Search for the cell housing the specified text and yield its (x, y) center coordinate. 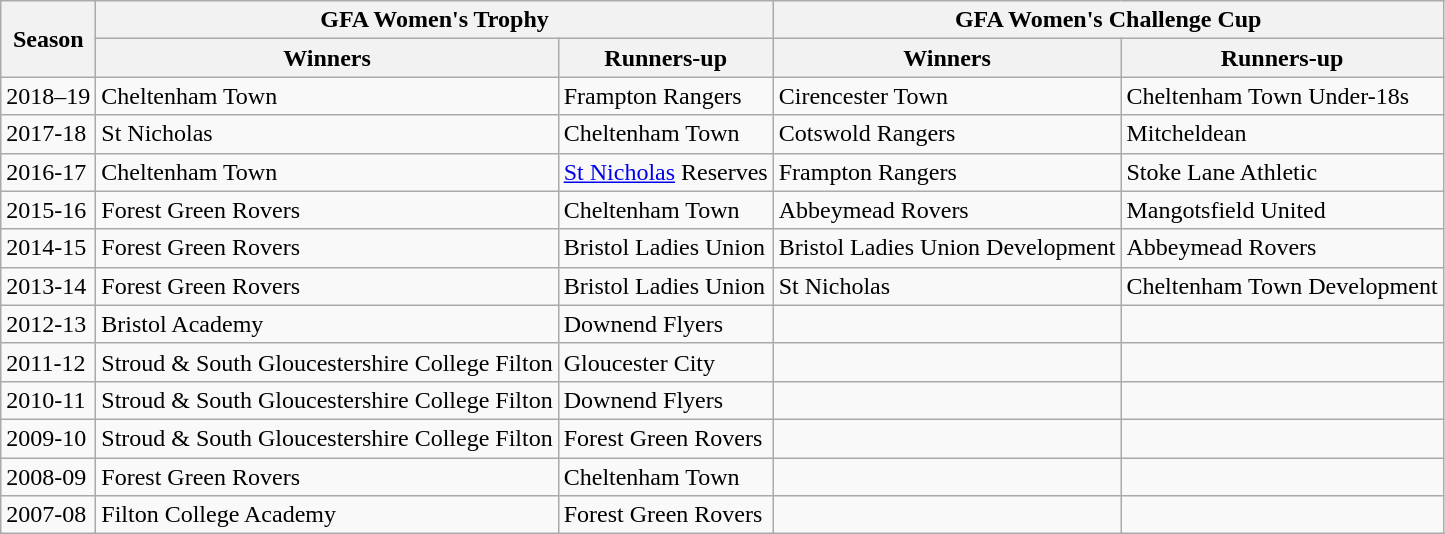
Filton College Academy (327, 515)
Cotswold Rangers (947, 134)
Stoke Lane Athletic (1282, 172)
GFA Women's Challenge Cup (1108, 20)
2016-17 (48, 172)
Season (48, 39)
Mitcheldean (1282, 134)
Mangotsfield United (1282, 210)
Cheltenham Town Under-18s (1282, 96)
Bristol Ladies Union Development (947, 248)
2011-12 (48, 362)
2008-09 (48, 477)
St Nicholas Reserves (666, 172)
2017-18 (48, 134)
2015-16 (48, 210)
2013-14 (48, 286)
Bristol Academy (327, 324)
2018–19 (48, 96)
GFA Women's Trophy (434, 20)
Gloucester City (666, 362)
2012-13 (48, 324)
Cheltenham Town Development (1282, 286)
Cirencester Town (947, 96)
2010-11 (48, 400)
2007-08 (48, 515)
2009-10 (48, 438)
2014-15 (48, 248)
